Scan for the cell matching the given text and deliver its [x, y] coordinate at center. 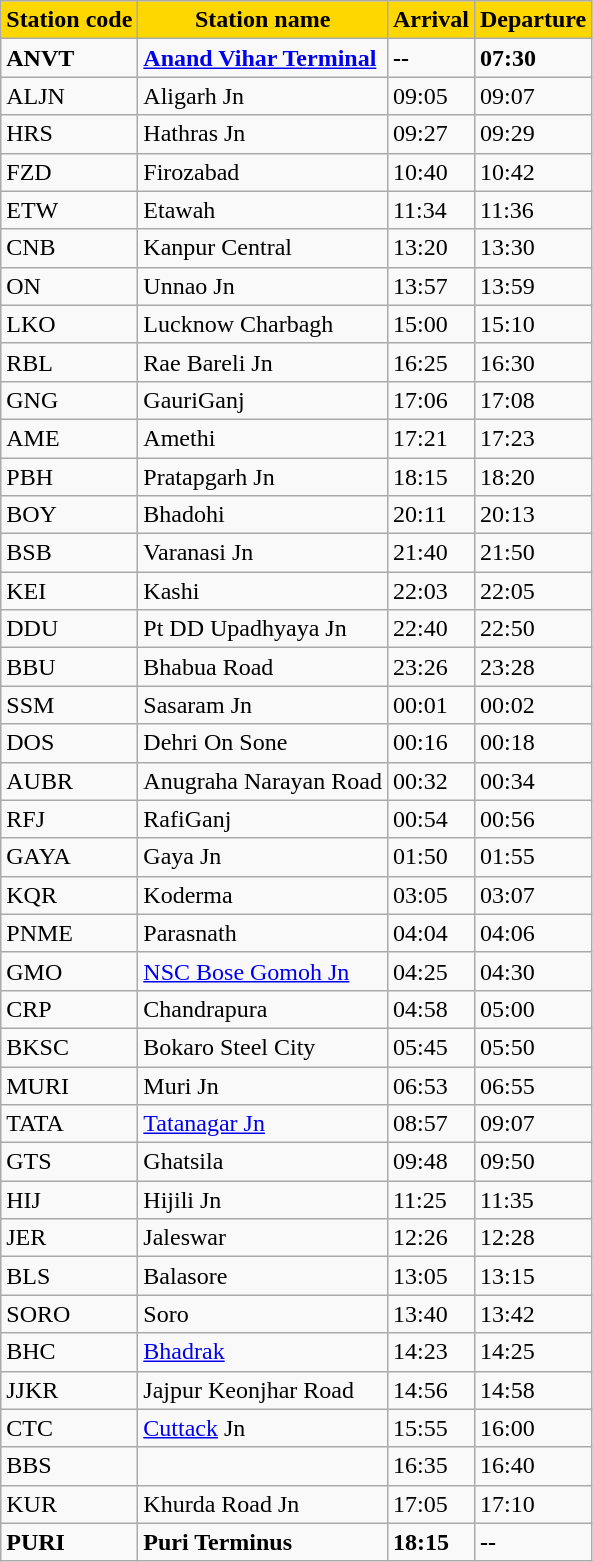
Sasaram Jn [263, 705]
Departure [532, 20]
22:40 [430, 629]
Anand Vihar Terminal [263, 58]
SSM [70, 705]
13:59 [532, 286]
00:16 [430, 743]
Varanasi Jn [263, 553]
DOS [70, 743]
00:18 [532, 743]
ON [70, 286]
Hathras Jn [263, 134]
11:34 [430, 210]
RFJ [70, 819]
Etawah [263, 210]
20:11 [430, 515]
CTC [70, 1428]
16:00 [532, 1428]
RBL [70, 362]
13:30 [532, 248]
04:30 [532, 971]
Gaya Jn [263, 857]
BHC [70, 1352]
LKO [70, 324]
16:35 [430, 1466]
DDU [70, 629]
Anugraha Narayan Road [263, 781]
Amethi [263, 438]
BKSC [70, 1047]
RafiGanj [263, 819]
17:21 [430, 438]
NSC Bose Gomoh Jn [263, 971]
Balasore [263, 1276]
MURI [70, 1085]
01:55 [532, 857]
15:55 [430, 1428]
17:10 [532, 1504]
KQR [70, 895]
AUBR [70, 781]
HRS [70, 134]
AME [70, 438]
BOY [70, 515]
Ghatsila [263, 1162]
14:56 [430, 1390]
23:26 [430, 667]
Muri Jn [263, 1085]
00:54 [430, 819]
PBH [70, 477]
CRP [70, 1009]
Chandrapura [263, 1009]
03:07 [532, 895]
13:05 [430, 1276]
17:08 [532, 400]
Rae Bareli Jn [263, 362]
10:42 [532, 172]
JJKR [70, 1390]
08:57 [430, 1124]
Arrival [430, 20]
00:01 [430, 705]
04:06 [532, 933]
11:25 [430, 1200]
07:30 [532, 58]
14:58 [532, 1390]
22:03 [430, 591]
Kanpur Central [263, 248]
15:10 [532, 324]
JER [70, 1238]
GAYA [70, 857]
Koderma [263, 895]
Unnao Jn [263, 286]
Bhabua Road [263, 667]
ANVT [70, 58]
04:25 [430, 971]
04:58 [430, 1009]
12:26 [430, 1238]
06:55 [532, 1085]
05:50 [532, 1047]
Khurda Road Jn [263, 1504]
SORO [70, 1314]
16:30 [532, 362]
Tatanagar Jn [263, 1124]
GMO [70, 971]
GNG [70, 400]
BBS [70, 1466]
BBU [70, 667]
Jaleswar [263, 1238]
05:45 [430, 1047]
09:29 [532, 134]
KUR [70, 1504]
13:40 [430, 1314]
11:35 [532, 1200]
Lucknow Charbagh [263, 324]
06:53 [430, 1085]
Soro [263, 1314]
13:42 [532, 1314]
16:40 [532, 1466]
10:40 [430, 172]
HIJ [70, 1200]
09:48 [430, 1162]
00:34 [532, 781]
Bhadohi [263, 515]
Hijili Jn [263, 1200]
00:02 [532, 705]
14:23 [430, 1352]
TATA [70, 1124]
13:57 [430, 286]
22:05 [532, 591]
21:40 [430, 553]
11:36 [532, 210]
Pt DD Upadhyaya Jn [263, 629]
Aligarh Jn [263, 96]
Bhadrak [263, 1352]
KEI [70, 591]
Firozabad [263, 172]
09:27 [430, 134]
Station code [70, 20]
ALJN [70, 96]
15:00 [430, 324]
Bokaro Steel City [263, 1047]
00:32 [430, 781]
20:13 [532, 515]
03:05 [430, 895]
23:28 [532, 667]
Puri Terminus [263, 1542]
PURI [70, 1542]
CNB [70, 248]
05:00 [532, 1009]
Dehri On Sone [263, 743]
PNME [70, 933]
14:25 [532, 1352]
Station name [263, 20]
BLS [70, 1276]
13:15 [532, 1276]
01:50 [430, 857]
17:05 [430, 1504]
GauriGanj [263, 400]
00:56 [532, 819]
Jajpur Keonjhar Road [263, 1390]
04:04 [430, 933]
21:50 [532, 553]
09:50 [532, 1162]
17:06 [430, 400]
FZD [70, 172]
Kashi [263, 591]
Pratapgarh Jn [263, 477]
BSB [70, 553]
Parasnath [263, 933]
16:25 [430, 362]
18:20 [532, 477]
ETW [70, 210]
09:05 [430, 96]
12:28 [532, 1238]
GTS [70, 1162]
22:50 [532, 629]
13:20 [430, 248]
17:23 [532, 438]
Cuttack Jn [263, 1428]
